Scan for the cell matching the given text and deliver its (X, Y) coordinate at center. 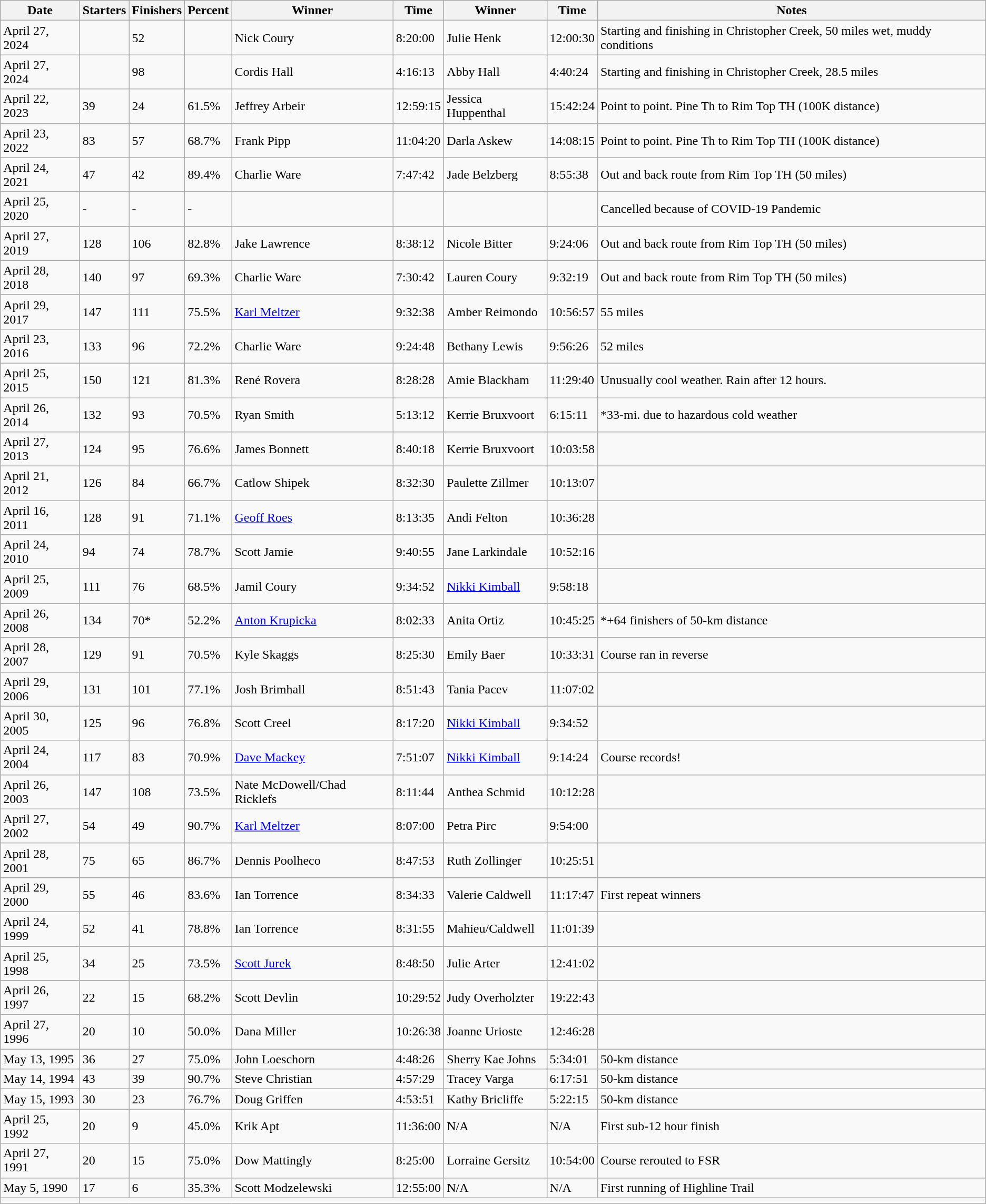
70.9% (209, 758)
Joanne Urioste (495, 1032)
10:54:00 (572, 1160)
8:20:00 (418, 38)
11:17:47 (572, 895)
Catlow Shipek (312, 484)
10:12:28 (572, 791)
April 24, 2010 (40, 552)
9:32:38 (418, 312)
8:17:20 (418, 723)
7:51:07 (418, 758)
Paulette Zillmer (495, 484)
9:32:19 (572, 277)
Jeffrey Arbeir (312, 106)
131 (104, 689)
5:22:15 (572, 1099)
Abby Hall (495, 72)
50.0% (209, 1032)
Date (40, 11)
8:11:44 (418, 791)
9:54:00 (572, 826)
April 29, 2017 (40, 312)
Dow Mattingly (312, 1160)
Amie Blackham (495, 380)
75 (104, 860)
8:40:18 (418, 449)
23 (157, 1099)
101 (157, 689)
10:29:52 (418, 998)
Ryan Smith (312, 414)
April 27, 2002 (40, 826)
57 (157, 140)
8:28:28 (418, 380)
First running of Highline Trail (791, 1188)
April 25, 1992 (40, 1127)
76 (157, 586)
April 28, 2018 (40, 277)
Geoff Roes (312, 517)
77.1% (209, 689)
Valerie Caldwell (495, 895)
Jamil Coury (312, 586)
Lorraine Gersitz (495, 1160)
Course records! (791, 758)
Cancelled because of COVID-19 Pandemic (791, 209)
Notes (791, 11)
8:55:38 (572, 175)
Course rerouted to FSR (791, 1160)
6:15:11 (572, 414)
Finishers (157, 11)
9:58:18 (572, 586)
10:26:38 (418, 1032)
12:59:15 (418, 106)
April 23, 2022 (40, 140)
10:52:16 (572, 552)
April 22, 2023 (40, 106)
Jake Lawrence (312, 243)
27 (157, 1059)
Scott Jurek (312, 963)
April 21, 2012 (40, 484)
41 (157, 928)
4:48:26 (418, 1059)
121 (157, 380)
8:02:33 (418, 621)
93 (157, 414)
Doug Griffen (312, 1099)
April 26, 2014 (40, 414)
124 (104, 449)
Julie Arter (495, 963)
Kathy Bricliffe (495, 1099)
Judy Overholzter (495, 998)
94 (104, 552)
9:24:06 (572, 243)
61.5% (209, 106)
46 (157, 895)
Course ran in reverse (791, 654)
Starting and finishing in Christopher Creek, 50 miles wet, muddy conditions (791, 38)
89.4% (209, 175)
8:32:30 (418, 484)
Nicole Bitter (495, 243)
8:34:33 (418, 895)
9:14:24 (572, 758)
8:07:00 (418, 826)
97 (157, 277)
15:42:24 (572, 106)
Kyle Skaggs (312, 654)
82.8% (209, 243)
April 26, 2003 (40, 791)
James Bonnett (312, 449)
70* (157, 621)
*+64 finishers of 50-km distance (791, 621)
5:13:12 (418, 414)
Krik Apt (312, 1127)
May 15, 1993 (40, 1099)
10:36:28 (572, 517)
68.5% (209, 586)
54 (104, 826)
April 26, 2008 (40, 621)
133 (104, 346)
René Rovera (312, 380)
John Loeschorn (312, 1059)
24 (157, 106)
45.0% (209, 1127)
12:41:02 (572, 963)
April 27, 1991 (40, 1160)
Jessica Huppenthal (495, 106)
Ruth Zollinger (495, 860)
10 (157, 1032)
Mahieu/Caldwell (495, 928)
83.6% (209, 895)
72.2% (209, 346)
May 14, 1994 (40, 1079)
April 28, 2001 (40, 860)
10:03:58 (572, 449)
Bethany Lewis (495, 346)
Dennis Poolheco (312, 860)
4:16:13 (418, 72)
4:40:24 (572, 72)
April 25, 1998 (40, 963)
April 16, 2011 (40, 517)
Unusually cool weather. Rain after 12 hours. (791, 380)
52.2% (209, 621)
17 (104, 1188)
April 24, 2004 (40, 758)
April 24, 1999 (40, 928)
Julie Henk (495, 38)
6:17:51 (572, 1079)
April 29, 2006 (40, 689)
47 (104, 175)
8:47:53 (418, 860)
106 (157, 243)
Scott Devlin (312, 998)
Dave Mackey (312, 758)
April 30, 2005 (40, 723)
4:53:51 (418, 1099)
8:25:00 (418, 1160)
Steve Christian (312, 1079)
76.7% (209, 1099)
April 29, 2000 (40, 895)
150 (104, 380)
Nick Coury (312, 38)
8:48:50 (418, 963)
10:56:57 (572, 312)
April 26, 1997 (40, 998)
11:29:40 (572, 380)
Cordis Hall (312, 72)
Amber Reimondo (495, 312)
8:25:30 (418, 654)
43 (104, 1079)
Darla Askew (495, 140)
35.3% (209, 1188)
68.7% (209, 140)
132 (104, 414)
34 (104, 963)
117 (104, 758)
12:55:00 (418, 1188)
April 24, 2021 (40, 175)
76.8% (209, 723)
Starters (104, 11)
65 (157, 860)
11:07:02 (572, 689)
8:13:35 (418, 517)
Anton Krupicka (312, 621)
April 27, 2013 (40, 449)
4:57:29 (418, 1079)
Petra Pirc (495, 826)
140 (104, 277)
78.7% (209, 552)
49 (157, 826)
Anthea Schmid (495, 791)
May 5, 1990 (40, 1188)
8:51:43 (418, 689)
14:08:15 (572, 140)
First repeat winners (791, 895)
81.3% (209, 380)
86.7% (209, 860)
25 (157, 963)
May 13, 1995 (40, 1059)
April 27, 2019 (40, 243)
10:33:31 (572, 654)
April 25, 2009 (40, 586)
52 miles (791, 346)
75.5% (209, 312)
Tania Pacev (495, 689)
11:01:39 (572, 928)
55 (104, 895)
69.3% (209, 277)
April 23, 2016 (40, 346)
Scott Creel (312, 723)
Anita Ortiz (495, 621)
10:13:07 (572, 484)
6 (157, 1188)
108 (157, 791)
Andi Felton (495, 517)
42 (157, 175)
Starting and finishing in Christopher Creek, 28.5 miles (791, 72)
36 (104, 1059)
76.6% (209, 449)
9 (157, 1127)
April 28, 2007 (40, 654)
129 (104, 654)
Jade Belzberg (495, 175)
125 (104, 723)
12:46:28 (572, 1032)
55 miles (791, 312)
First sub-12 hour finish (791, 1127)
10:45:25 (572, 621)
April 25, 2015 (40, 380)
Sherry Kae Johns (495, 1059)
7:30:42 (418, 277)
Scott Modzelewski (312, 1188)
April 27, 1996 (40, 1032)
134 (104, 621)
68.2% (209, 998)
126 (104, 484)
11:04:20 (418, 140)
66.7% (209, 484)
Emily Baer (495, 654)
30 (104, 1099)
8:38:12 (418, 243)
Lauren Coury (495, 277)
April 25, 2020 (40, 209)
Josh Brimhall (312, 689)
Frank Pipp (312, 140)
78.8% (209, 928)
19:22:43 (572, 998)
8:31:55 (418, 928)
74 (157, 552)
Tracey Varga (495, 1079)
Scott Jamie (312, 552)
11:36:00 (418, 1127)
*33-mi. due to hazardous cold weather (791, 414)
98 (157, 72)
5:34:01 (572, 1059)
Percent (209, 11)
9:40:55 (418, 552)
7:47:42 (418, 175)
9:24:48 (418, 346)
22 (104, 998)
Jane Larkindale (495, 552)
12:00:30 (572, 38)
84 (157, 484)
71.1% (209, 517)
9:56:26 (572, 346)
95 (157, 449)
Dana Miller (312, 1032)
Nate McDowell/Chad Ricklefs (312, 791)
10:25:51 (572, 860)
